Identify which cell holds the provided text, then report its (X, Y) central coordinate. 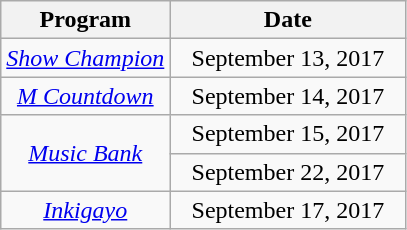
Inkigayo (86, 210)
September 15, 2017 (288, 134)
September 22, 2017 (288, 172)
September 17, 2017 (288, 210)
M Countdown (86, 96)
Music Bank (86, 153)
September 13, 2017 (288, 58)
Date (288, 20)
September 14, 2017 (288, 96)
Program (86, 20)
Show Champion (86, 58)
